From the cell containing the given text, extract its center point as (X, Y) coordinate. 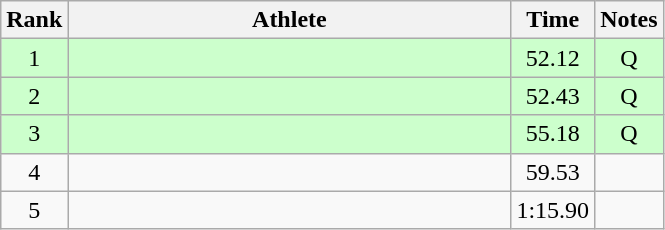
4 (34, 172)
59.53 (553, 172)
2 (34, 96)
1:15.90 (553, 210)
1 (34, 58)
Notes (629, 20)
5 (34, 210)
Rank (34, 20)
55.18 (553, 134)
3 (34, 134)
Athlete (290, 20)
52.43 (553, 96)
Time (553, 20)
52.12 (553, 58)
